Determine the (x, y) coordinate at the center of the cell enclosing the given text.  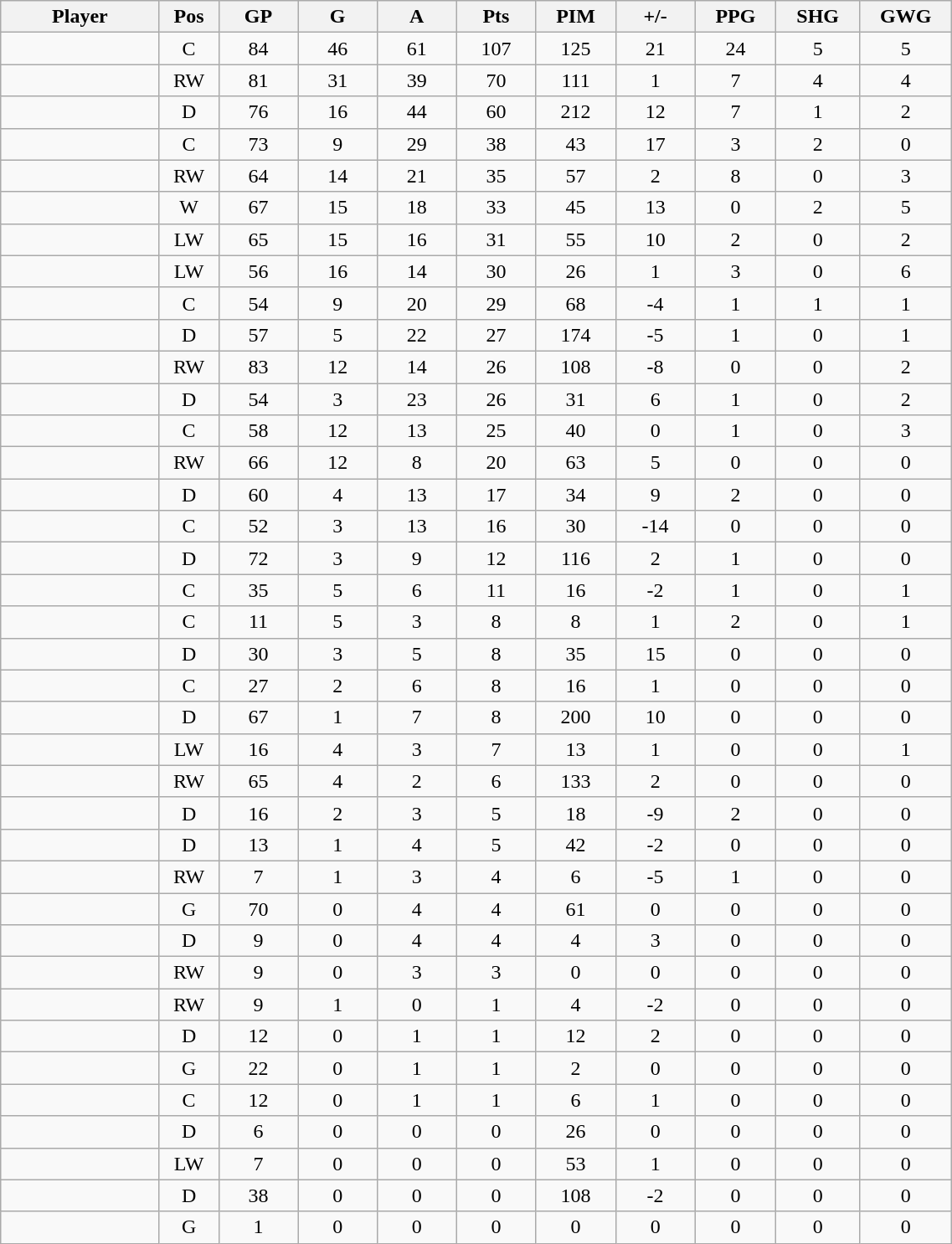
Pts (496, 17)
81 (258, 80)
58 (258, 431)
84 (258, 49)
107 (496, 49)
GWG (905, 17)
53 (576, 1164)
43 (576, 144)
-14 (655, 527)
34 (576, 495)
PIM (576, 17)
125 (576, 49)
83 (258, 367)
A (417, 17)
55 (576, 239)
116 (576, 558)
39 (417, 80)
PPG (735, 17)
W (189, 208)
44 (417, 112)
40 (576, 431)
111 (576, 80)
-9 (655, 813)
52 (258, 527)
212 (576, 112)
-8 (655, 367)
63 (576, 463)
23 (417, 399)
68 (576, 303)
SHG (818, 17)
133 (576, 781)
42 (576, 845)
+/- (655, 17)
76 (258, 112)
56 (258, 271)
33 (496, 208)
200 (576, 717)
GP (258, 17)
25 (496, 431)
174 (576, 335)
72 (258, 558)
Player (80, 17)
46 (338, 49)
45 (576, 208)
64 (258, 176)
73 (258, 144)
24 (735, 49)
66 (258, 463)
Pos (189, 17)
-4 (655, 303)
